Search for the cell housing the specified text and yield its [x, y] center coordinate. 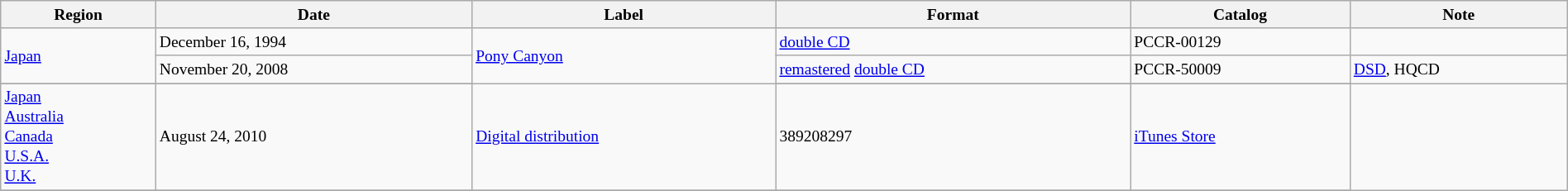
Region [78, 15]
November 20, 2008 [313, 69]
August 24, 2010 [313, 137]
DSD, HQCD [1459, 69]
389208297 [953, 137]
Format [953, 15]
Digital distribution [624, 137]
Catalog [1241, 15]
JapanAustraliaCanadaU.S.A.U.K. [78, 137]
Note [1459, 15]
PCCR-00129 [1241, 41]
remastered double CD [953, 69]
Pony Canyon [624, 56]
double CD [953, 41]
iTunes Store [1241, 137]
PCCR-50009 [1241, 69]
Japan [78, 56]
Date [313, 15]
December 16, 1994 [313, 41]
Label [624, 15]
